Return the [X, Y] coordinate for the center point of the cell that contains the specified text.  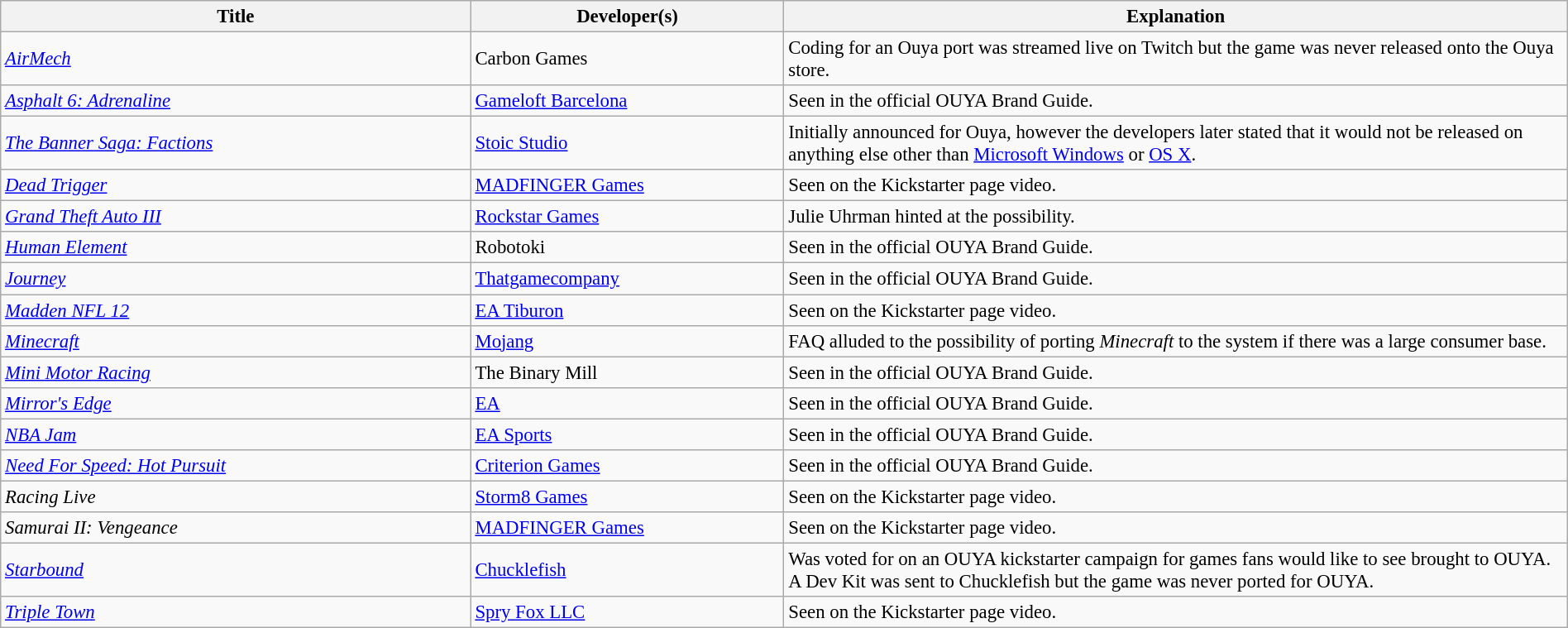
Triple Town [236, 612]
EA Sports [627, 434]
Mirror's Edge [236, 403]
Spry Fox LLC [627, 612]
Coding for an Ouya port was streamed live on Twitch but the game was never released onto the Ouya store. [1176, 60]
The Banner Saga: Factions [236, 144]
Rockstar Games [627, 217]
Developer(s) [627, 17]
Explanation [1176, 17]
Asphalt 6: Adrenaline [236, 101]
Dead Trigger [236, 185]
Starbound [236, 569]
Mojang [627, 341]
AirMech [236, 60]
Thatgamecompany [627, 279]
Minecraft [236, 341]
Stoic Studio [627, 144]
Criterion Games [627, 466]
Journey [236, 279]
Carbon Games [627, 60]
Grand Theft Auto III [236, 217]
Storm8 Games [627, 496]
The Binary Mill [627, 372]
Need For Speed: Hot Pursuit [236, 466]
Mini Motor Racing [236, 372]
Robotoki [627, 247]
EA [627, 403]
FAQ alluded to the possibility of porting Minecraft to the system if there was a large consumer base. [1176, 341]
Gameloft Barcelona [627, 101]
Racing Live [236, 496]
Julie Uhrman hinted at the possibility. [1176, 217]
Human Element [236, 247]
Samurai II: Vengeance [236, 528]
Title [236, 17]
Madden NFL 12 [236, 310]
EA Tiburon [627, 310]
NBA Jam [236, 434]
Chucklefish [627, 569]
